Extract the (x, y) coordinate from the center of the cell holding the provided text.  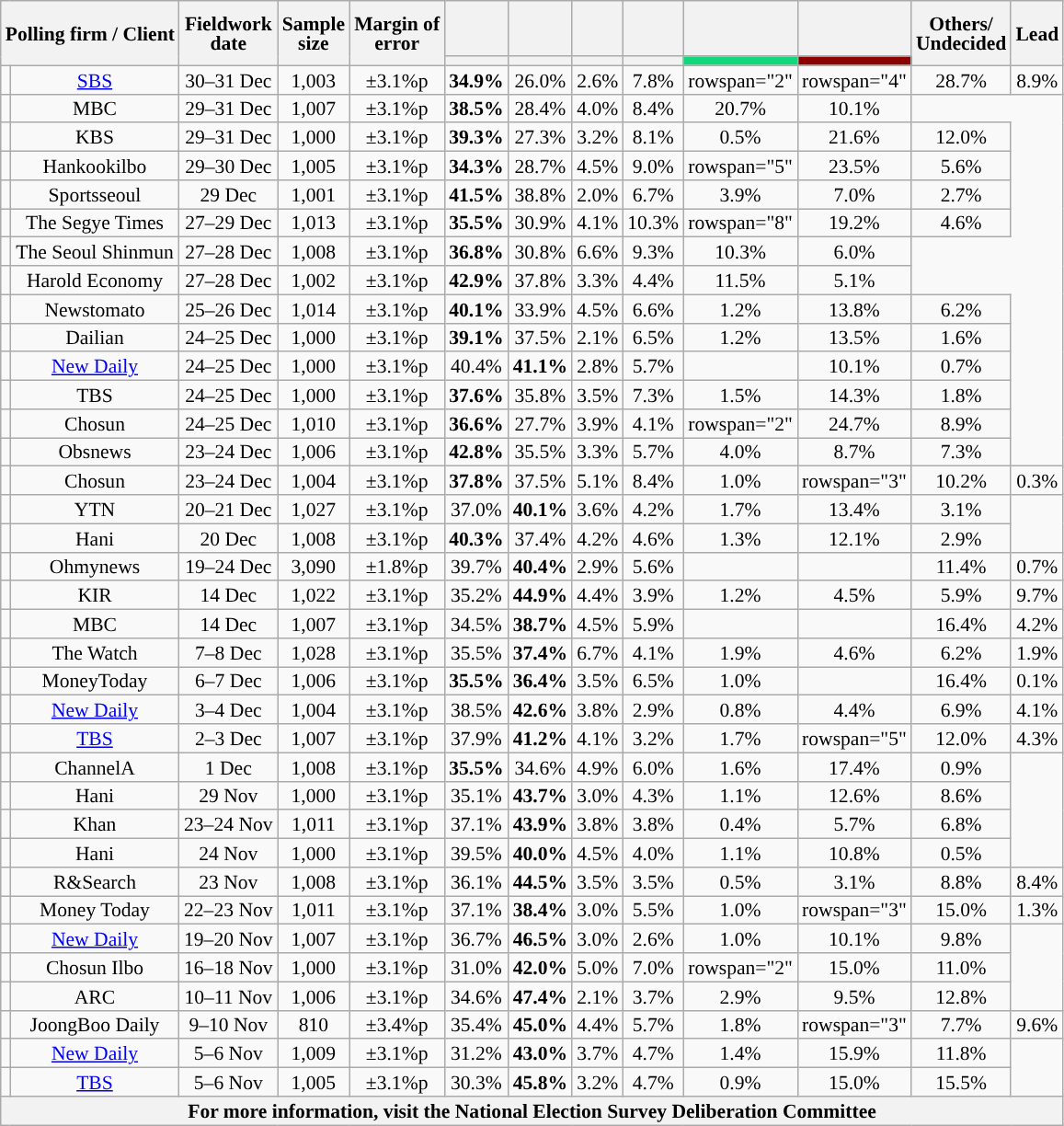
1,013 (314, 223)
1,002 (314, 280)
9.5% (854, 995)
19–20 Nov (228, 938)
38.4% (541, 911)
1.5% (740, 396)
15.5% (961, 1082)
8.8% (961, 881)
43.7% (541, 795)
2.8% (598, 366)
38.7% (541, 624)
8.6% (961, 795)
3.6% (598, 510)
Harold Economy (95, 280)
34.3% (476, 166)
10–11 Nov (228, 995)
7–8 Dec (228, 653)
Lead (1037, 33)
43.0% (541, 1054)
25–26 Dec (228, 309)
1,014 (314, 309)
8.7% (854, 453)
29–30 Dec (228, 166)
Margin of error (397, 33)
28.4% (541, 109)
19–24 Dec (228, 567)
42.0% (541, 968)
1.4% (740, 1054)
Money Today (95, 911)
YTN (95, 510)
3–4 Dec (228, 710)
The Watch (95, 653)
30–31 Dec (228, 79)
0.4% (740, 824)
Hankookilbo (95, 166)
36.6% (476, 423)
Khan (95, 824)
39.5% (476, 854)
35.8% (541, 396)
Dailian (95, 337)
Sample size (314, 33)
9.3% (653, 252)
6.9% (961, 710)
26.0% (541, 79)
Obsnews (95, 453)
Newstomato (95, 309)
20–21 Dec (228, 510)
13.4% (854, 510)
24.7% (854, 423)
38.8% (541, 195)
9–10 Nov (228, 1025)
44.5% (541, 881)
1,028 (314, 653)
27.7% (541, 423)
19.2% (854, 223)
23.5% (854, 166)
35.2% (476, 596)
14.3% (854, 396)
36.8% (476, 252)
36.4% (541, 681)
11.8% (961, 1054)
rowspan="4" (854, 79)
11.0% (961, 968)
20.7% (740, 109)
17.4% (854, 767)
31.0% (476, 968)
±1.8%p (397, 567)
43.9% (541, 824)
1,009 (314, 1054)
11.5% (740, 280)
13.8% (854, 309)
37.6% (476, 396)
rowspan="8" (740, 223)
40.3% (476, 537)
1,027 (314, 510)
The Segye Times (95, 223)
9.6% (1037, 1025)
Chosun Ilbo (95, 968)
29 Nov (228, 795)
23–24 Nov (228, 824)
22–23 Nov (228, 911)
27.3% (541, 138)
The Seoul Shinmun (95, 252)
9.8% (961, 938)
35.4% (476, 1025)
2.7% (961, 195)
39.7% (476, 567)
11.4% (961, 567)
33.9% (541, 309)
45.0% (541, 1025)
810 (314, 1025)
34.5% (476, 624)
3,090 (314, 567)
24 Nov (228, 854)
12.8% (961, 995)
Fieldwork date (228, 33)
23 Nov (228, 881)
1 Dec (228, 767)
41.1% (541, 366)
4.9% (598, 767)
Ohmynews (95, 567)
Sportsseoul (95, 195)
27–29 Dec (228, 223)
36.7% (476, 938)
13.5% (854, 337)
12.6% (854, 795)
31.2% (476, 1054)
Others/Undecided (961, 33)
1,022 (314, 596)
0.3% (1037, 480)
1,010 (314, 423)
16–18 Nov (228, 968)
41.2% (541, 738)
39.1% (476, 337)
10.2% (961, 480)
6–7 Dec (228, 681)
30.9% (541, 223)
6.8% (961, 824)
MoneyToday (95, 681)
8.1% (653, 138)
37.9% (476, 738)
0.1% (1037, 681)
JoongBoo Daily (95, 1025)
KBS (95, 138)
±3.4%p (397, 1025)
2–3 Dec (228, 738)
5.5% (653, 911)
ChannelA (95, 767)
44.9% (541, 596)
30.8% (541, 252)
42.8% (476, 453)
36.1% (476, 881)
2.0% (598, 195)
45.8% (541, 1082)
39.3% (476, 138)
34.9% (476, 79)
Polling firm / Client (90, 33)
R&Search (95, 881)
46.5% (541, 938)
9.0% (653, 166)
7.7% (961, 1025)
42.6% (541, 710)
15.9% (854, 1054)
12.1% (854, 537)
30.3% (476, 1082)
29 Dec (228, 195)
KIR (95, 596)
21.6% (854, 138)
0.8% (740, 710)
ARC (95, 995)
1,001 (314, 195)
10.8% (854, 854)
20 Dec (228, 537)
SBS (95, 79)
40.0% (541, 854)
7.8% (653, 79)
1,003 (314, 79)
5.0% (598, 968)
42.9% (476, 280)
37.0% (476, 510)
35.1% (476, 795)
47.4% (541, 995)
41.5% (476, 195)
9.7% (1037, 596)
For more information, visit the National Election Survey Deliberation Committee (532, 1111)
